Detect which cell encompasses the target text, then output its [x, y] center coordinate. 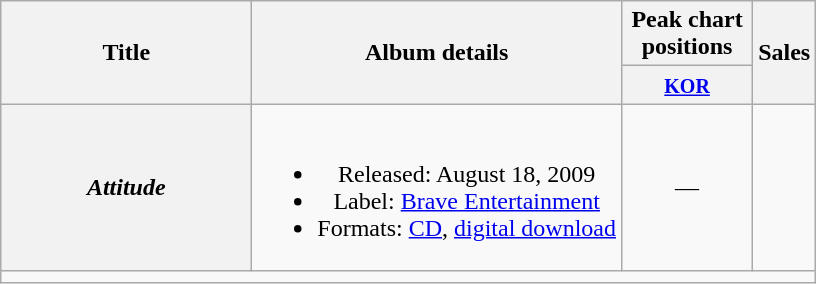
Sales [784, 52]
Attitude [126, 188]
Released: August 18, 2009Label: Brave EntertainmentFormats: CD, digital download [437, 188]
KOR [688, 85]
Peak chart positions [688, 34]
— [688, 188]
Album details [437, 52]
Title [126, 52]
